Detect which cell encompasses the target text, then output its (x, y) center coordinate. 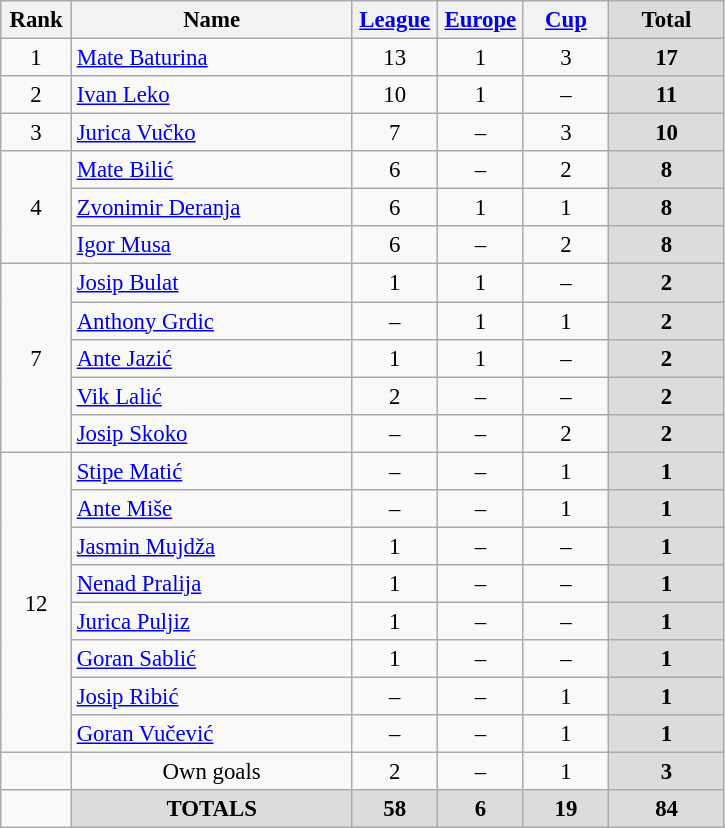
Jurica Puljiz (212, 621)
Stipe Matić (212, 471)
Goran Vučević (212, 734)
Jasmin Mujdža (212, 546)
Nenad Pralija (212, 584)
Josip Ribić (212, 697)
Europe (481, 20)
Total (667, 20)
Mate Baturina (212, 58)
Ivan Leko (212, 95)
11 (667, 95)
Cup (566, 20)
League (395, 20)
Jurica Vučko (212, 133)
Josip Skoko (212, 433)
Anthony Grdic (212, 321)
Own goals (212, 772)
12 (36, 602)
Rank (36, 20)
58 (395, 809)
Mate Bilić (212, 170)
Zvonimir Deranja (212, 208)
13 (395, 58)
17 (667, 58)
Igor Musa (212, 245)
19 (566, 809)
Name (212, 20)
Goran Sablić (212, 659)
84 (667, 809)
Vik Lalić (212, 396)
Ante Miše (212, 509)
4 (36, 208)
TOTALS (212, 809)
Ante Jazić (212, 358)
Josip Bulat (212, 283)
